Capture the cell that displays the provided text and extract its (x, y) central coordinate. 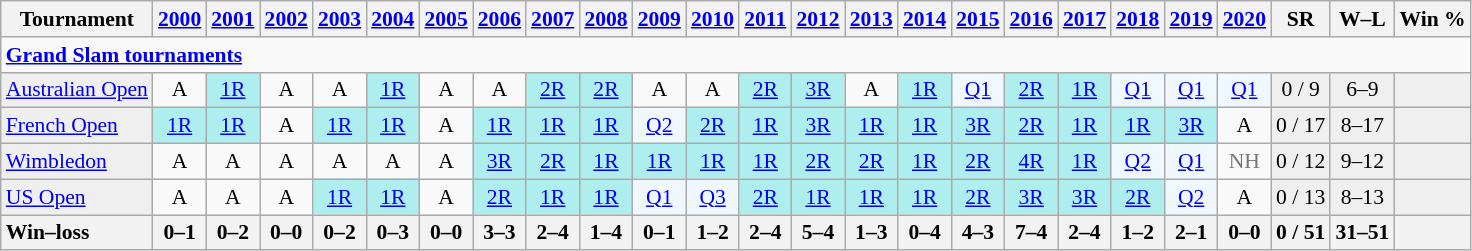
2019 (1190, 19)
W–L (1362, 19)
0 / 17 (1300, 126)
2010 (712, 19)
0 / 9 (1300, 90)
4R (1032, 162)
2008 (606, 19)
SR (1300, 19)
Tournament (77, 19)
2015 (978, 19)
Australian Open (77, 90)
6–9 (1362, 90)
2006 (500, 19)
2002 (286, 19)
French Open (77, 126)
Q3 (712, 197)
2020 (1244, 19)
2003 (340, 19)
2001 (232, 19)
5–4 (818, 233)
1–4 (606, 233)
0–3 (392, 233)
2017 (1084, 19)
0 / 12 (1300, 162)
2012 (818, 19)
2005 (446, 19)
2009 (660, 19)
0–4 (924, 233)
2011 (765, 19)
2016 (1032, 19)
2018 (1138, 19)
2000 (180, 19)
US Open (77, 197)
2013 (872, 19)
Win % (1432, 19)
8–17 (1362, 126)
2–1 (1190, 233)
Win–loss (77, 233)
2007 (552, 19)
0 / 51 (1300, 233)
3–3 (500, 233)
NH (1244, 162)
1–3 (872, 233)
2014 (924, 19)
8–13 (1362, 197)
31–51 (1362, 233)
2004 (392, 19)
0 / 13 (1300, 197)
Wimbledon (77, 162)
4–3 (978, 233)
7–4 (1032, 233)
Grand Slam tournaments (736, 55)
9–12 (1362, 162)
